Identify which cell holds the provided text, then report its [x, y] central coordinate. 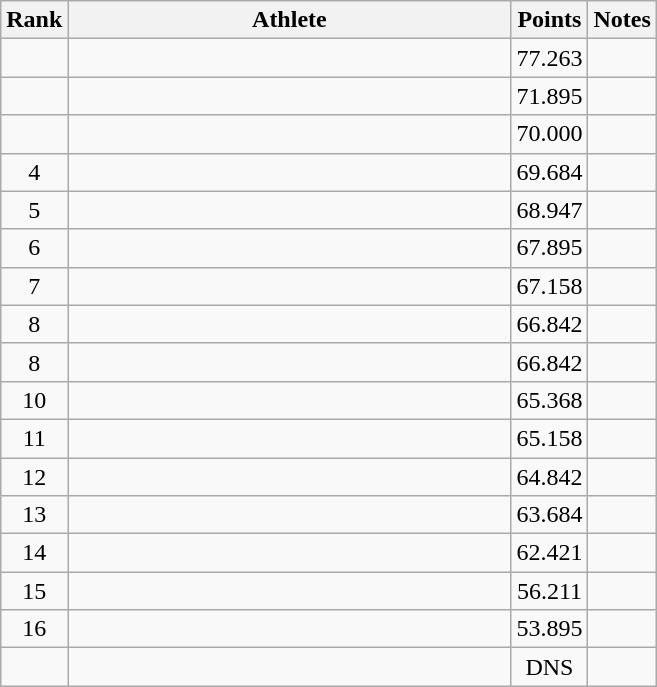
13 [34, 515]
16 [34, 629]
68.947 [550, 210]
64.842 [550, 477]
53.895 [550, 629]
Points [550, 20]
10 [34, 400]
DNS [550, 667]
15 [34, 591]
62.421 [550, 553]
65.158 [550, 438]
Notes [622, 20]
11 [34, 438]
71.895 [550, 96]
Athlete [290, 20]
70.000 [550, 134]
4 [34, 172]
67.895 [550, 248]
63.684 [550, 515]
56.211 [550, 591]
12 [34, 477]
65.368 [550, 400]
77.263 [550, 58]
6 [34, 248]
14 [34, 553]
69.684 [550, 172]
7 [34, 286]
67.158 [550, 286]
Rank [34, 20]
5 [34, 210]
